Identify which cell holds the provided text, then report its [x, y] central coordinate. 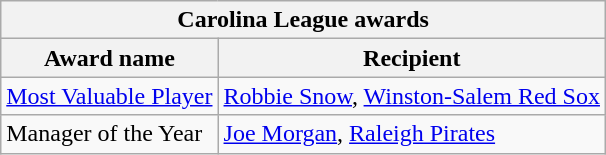
Manager of the Year [110, 134]
Most Valuable Player [110, 96]
Robbie Snow, Winston-Salem Red Sox [412, 96]
Recipient [412, 58]
Carolina League awards [304, 20]
Award name [110, 58]
Joe Morgan, Raleigh Pirates [412, 134]
